Capture the cell that displays the provided text and extract its [X, Y] central coordinate. 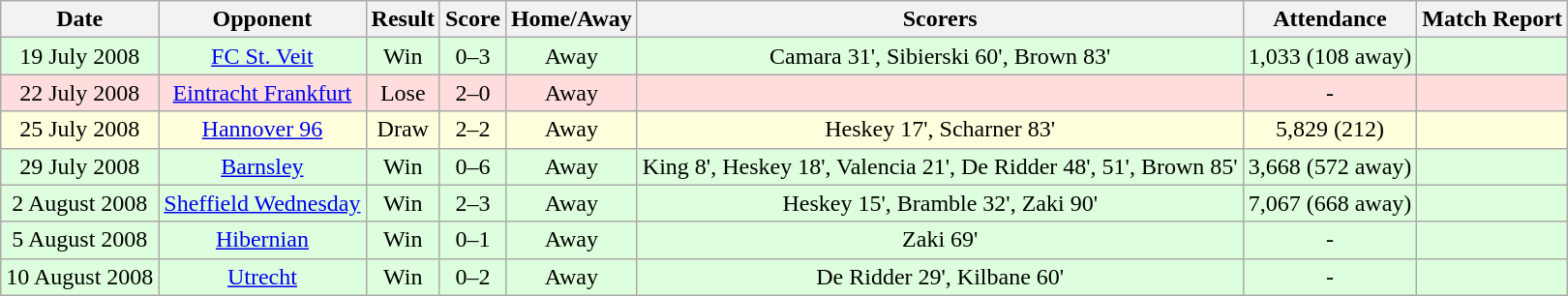
0–2 [472, 277]
Home/Away [571, 19]
Match Report [1493, 19]
7,067 (668 away) [1330, 203]
2–2 [472, 130]
Scorers [940, 19]
19 July 2008 [79, 56]
Draw [403, 130]
Heskey 17', Scharner 83' [940, 130]
10 August 2008 [79, 277]
Score [472, 19]
0–6 [472, 166]
5 August 2008 [79, 240]
Heskey 15', Bramble 32', Zaki 90' [940, 203]
3,668 (572 away) [1330, 166]
2–3 [472, 203]
29 July 2008 [79, 166]
Result [403, 19]
King 8', Heskey 18', Valencia 21', De Ridder 48', 51', Brown 85' [940, 166]
FC St. Veit [262, 56]
2 August 2008 [79, 203]
Utrecht [262, 277]
Hannover 96 [262, 130]
Barnsley [262, 166]
22 July 2008 [79, 93]
Hibernian [262, 240]
5,829 (212) [1330, 130]
25 July 2008 [79, 130]
Lose [403, 93]
2–0 [472, 93]
Camara 31', Sibierski 60', Brown 83' [940, 56]
Sheffield Wednesday [262, 203]
Eintracht Frankfurt [262, 93]
0–1 [472, 240]
Zaki 69' [940, 240]
De Ridder 29', Kilbane 60' [940, 277]
Attendance [1330, 19]
Date [79, 19]
1,033 (108 away) [1330, 56]
Opponent [262, 19]
0–3 [472, 56]
